Locate the cell with the specified text and output its (x, y) center coordinate. 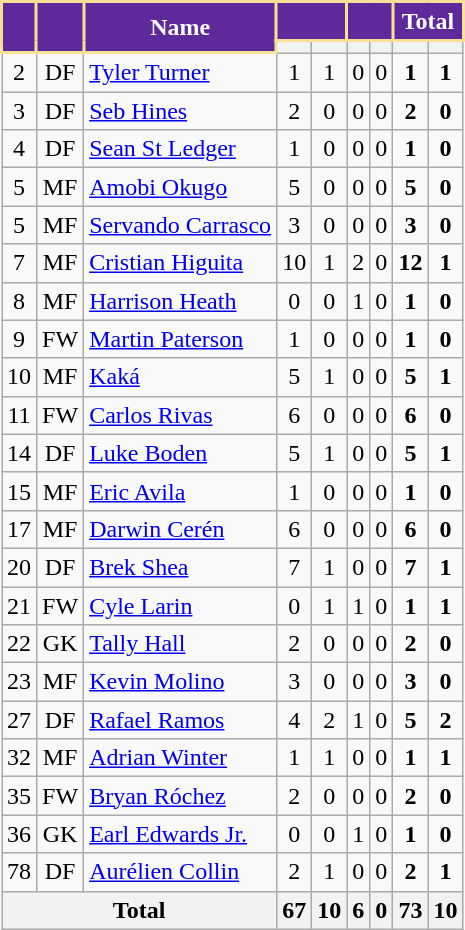
12 (410, 263)
Bryan Róchez (180, 796)
Sean St Ledger (180, 149)
9 (20, 339)
17 (20, 529)
Carlos Rivas (180, 415)
Amobi Okugo (180, 187)
11 (20, 415)
27 (20, 720)
Kevin Molino (180, 682)
21 (20, 605)
Tyler Turner (180, 72)
8 (20, 301)
Servando Carrasco (180, 225)
Cyle Larin (180, 605)
Martin Paterson (180, 339)
20 (20, 567)
Rafael Ramos (180, 720)
Aurélien Collin (180, 872)
Harrison Heath (180, 301)
67 (294, 910)
22 (20, 644)
78 (20, 872)
73 (410, 910)
Adrian Winter (180, 758)
Luke Boden (180, 453)
Cristian Higuita (180, 263)
36 (20, 834)
35 (20, 796)
32 (20, 758)
Earl Edwards Jr. (180, 834)
Seb Hines (180, 111)
Tally Hall (180, 644)
Brek Shea (180, 567)
15 (20, 491)
Darwin Cerén (180, 529)
14 (20, 453)
Kaká (180, 377)
Eric Avila (180, 491)
23 (20, 682)
Name (180, 28)
